Locate the cell with the specified text and output its [X, Y] center coordinate. 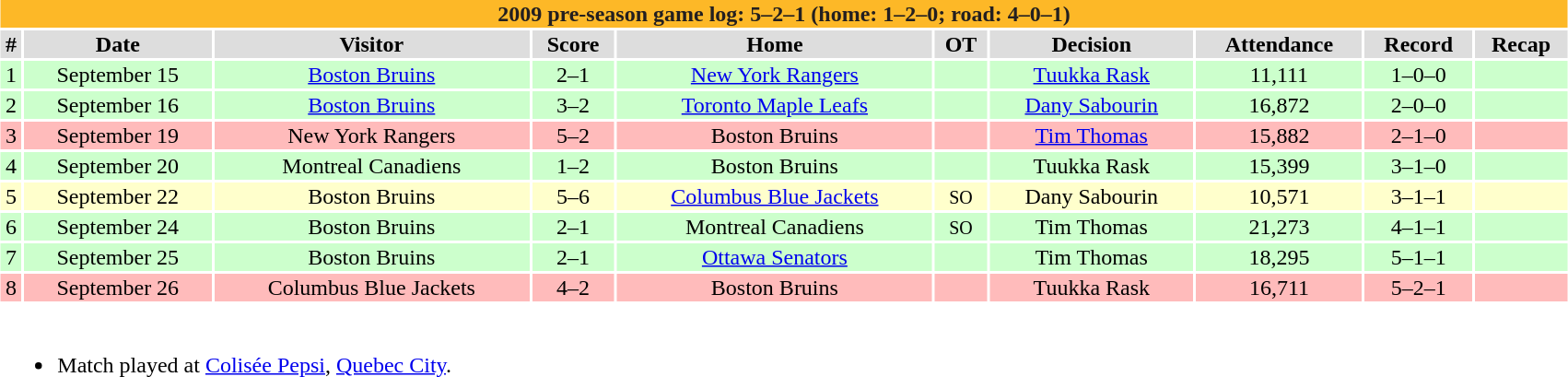
Visitor [371, 44]
September 22 [118, 196]
Attendance [1279, 44]
16,872 [1279, 105]
4–1–1 [1419, 227]
Decision [1091, 44]
2–1–0 [1419, 135]
September 15 [118, 75]
Recap [1521, 44]
September 24 [118, 227]
OT [961, 44]
2 [11, 105]
6 [11, 227]
1–2 [573, 166]
5–2–1 [1419, 288]
# [11, 44]
11,111 [1279, 75]
5–6 [573, 196]
21,273 [1279, 227]
4 [11, 166]
Toronto Maple Leafs [775, 105]
16,711 [1279, 288]
15,882 [1279, 135]
Date [118, 44]
5–2 [573, 135]
2009 pre-season game log: 5–2–1 (home: 1–2–0; road: 4–0–1) [784, 14]
1–0–0 [1419, 75]
3–1–0 [1419, 166]
Ottawa Senators [775, 257]
September 26 [118, 288]
Record [1419, 44]
8 [11, 288]
3 [11, 135]
10,571 [1279, 196]
September 19 [118, 135]
5–1–1 [1419, 257]
4–2 [573, 288]
September 25 [118, 257]
Score [573, 44]
September 20 [118, 166]
1 [11, 75]
3–2 [573, 105]
18,295 [1279, 257]
Home [775, 44]
5 [11, 196]
7 [11, 257]
2–0–0 [1419, 105]
15,399 [1279, 166]
3–1–1 [1419, 196]
September 16 [118, 105]
